Detect which cell encompasses the target text, then output its [x, y] center coordinate. 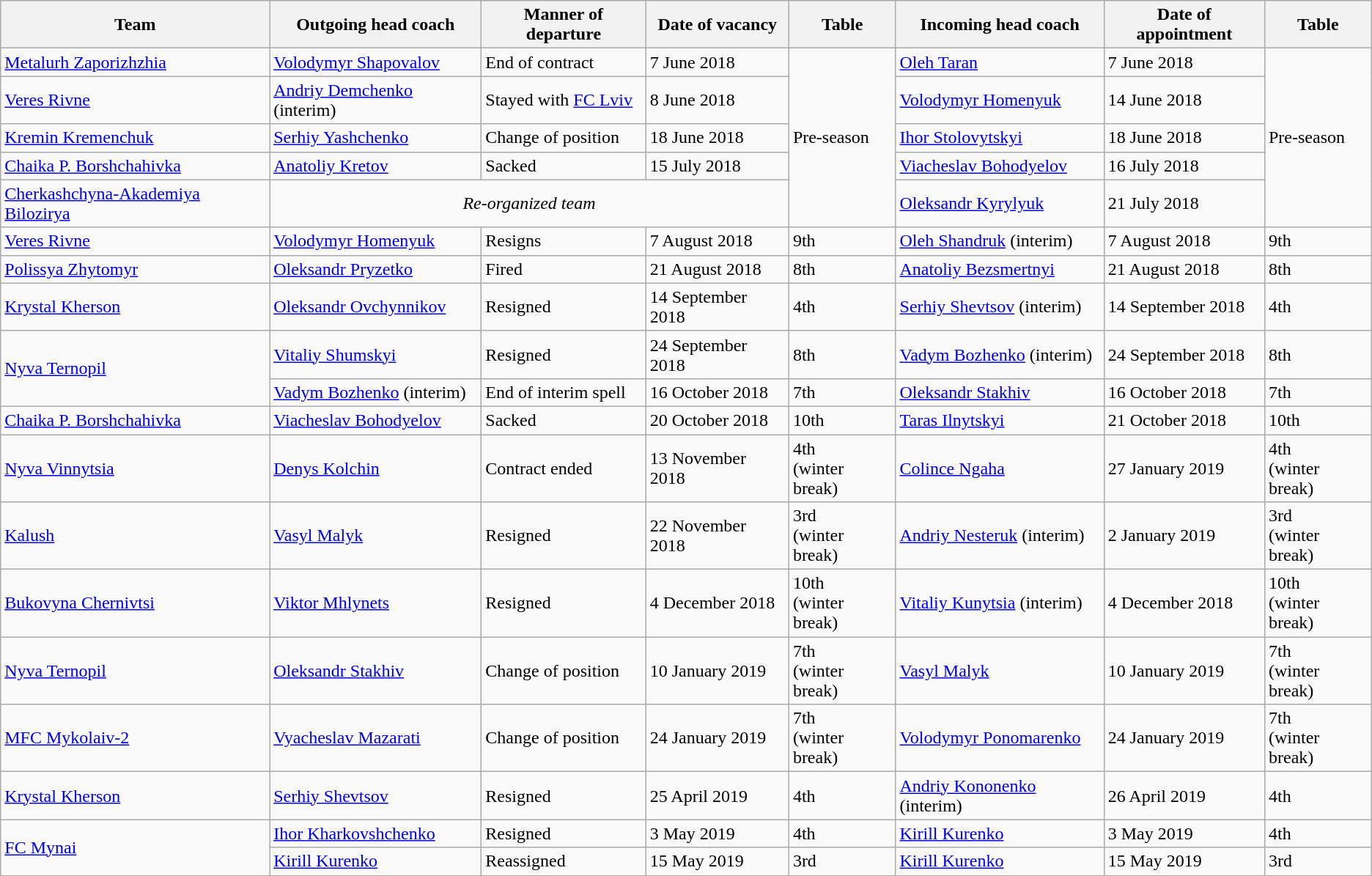
Volodymyr Shapovalov [375, 62]
Metalurh Zaporizhzhia [135, 62]
Andriy Demchenko (interim) [375, 100]
13 November 2018 [717, 468]
15 July 2018 [717, 166]
Stayed with FC Lviv [564, 100]
Serhiy Shevtsov [375, 796]
Team [135, 25]
Oleksandr Pryzetko [375, 269]
14 June 2018 [1184, 100]
Ihor Stolovytskyi [1000, 138]
Colince Ngaha [1000, 468]
Vyacheslav Mazarati [375, 738]
MFC Mykolaiv-2 [135, 738]
2 January 2019 [1184, 536]
End of contract [564, 62]
Bukovyna Chernivtsi [135, 603]
Vitaliy Kunytsia (interim) [1000, 603]
Anatoliy Bezsmertnyi [1000, 269]
End of interim spell [564, 392]
Volodymyr Ponomarenko [1000, 738]
Oleksandr Kyrylyuk [1000, 204]
Vitaliy Shumskyi [375, 355]
26 April 2019 [1184, 796]
Oleksandr Ovchynnikov [375, 306]
Polissya Zhytomyr [135, 269]
Serhiy Yashchenko [375, 138]
FC Mynai [135, 847]
20 October 2018 [717, 420]
Anatoliy Kretov [375, 166]
Fired [564, 269]
27 January 2019 [1184, 468]
Date of vacancy [717, 25]
Resigns [564, 241]
Kremin Kremenchuk [135, 138]
22 November 2018 [717, 536]
Contract ended [564, 468]
Outgoing head coach [375, 25]
Ihor Kharkovshchenko [375, 833]
Oleh Taran [1000, 62]
Date of appointment [1184, 25]
Re-organized team [529, 204]
Kalush [135, 536]
16 July 2018 [1184, 166]
Taras Ilnytskyi [1000, 420]
21 October 2018 [1184, 420]
25 April 2019 [717, 796]
Denys Kolchin [375, 468]
8 June 2018 [717, 100]
Viktor Mhlynets [375, 603]
Serhiy Shevtsov (interim) [1000, 306]
Cherkashchyna-Akademiya Bilozirya [135, 204]
Andriy Kononenko (interim) [1000, 796]
21 July 2018 [1184, 204]
Reassigned [564, 861]
Andriy Nesteruk (interim) [1000, 536]
Oleh Shandruk (interim) [1000, 241]
Incoming head coach [1000, 25]
Manner of departure [564, 25]
Nyva Vinnytsia [135, 468]
